Return the [X, Y] coordinate for the center point of the cell that contains the specified text.  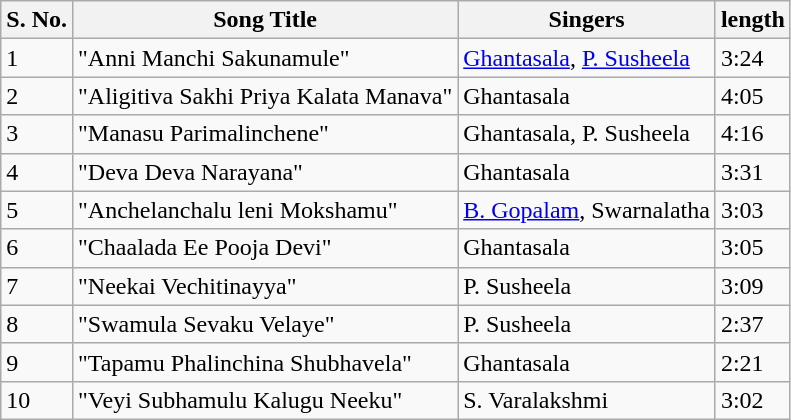
Singers [587, 20]
8 [37, 324]
"Anchelanchalu leni Mokshamu" [264, 210]
3:09 [752, 286]
"Swamula Sevaku Velaye" [264, 324]
7 [37, 286]
3:31 [752, 172]
"Deva Deva Narayana" [264, 172]
B. Gopalam, Swarnalatha [587, 210]
3:24 [752, 58]
3:02 [752, 400]
6 [37, 248]
3 [37, 134]
3:05 [752, 248]
4 [37, 172]
2:37 [752, 324]
3:03 [752, 210]
1 [37, 58]
10 [37, 400]
5 [37, 210]
2 [37, 96]
4:05 [752, 96]
"Chaalada Ee Pooja Devi" [264, 248]
"Tapamu Phalinchina Shubhavela" [264, 362]
"Veyi Subhamulu Kalugu Neeku" [264, 400]
S. No. [37, 20]
S. Varalakshmi [587, 400]
"Anni Manchi Sakunamule" [264, 58]
4:16 [752, 134]
"Neekai Vechitinayya" [264, 286]
length [752, 20]
"Aligitiva Sakhi Priya Kalata Manava" [264, 96]
"Manasu Parimalinchene" [264, 134]
Song Title [264, 20]
2:21 [752, 362]
9 [37, 362]
